Scan for the cell matching the given text and deliver its [X, Y] coordinate at center. 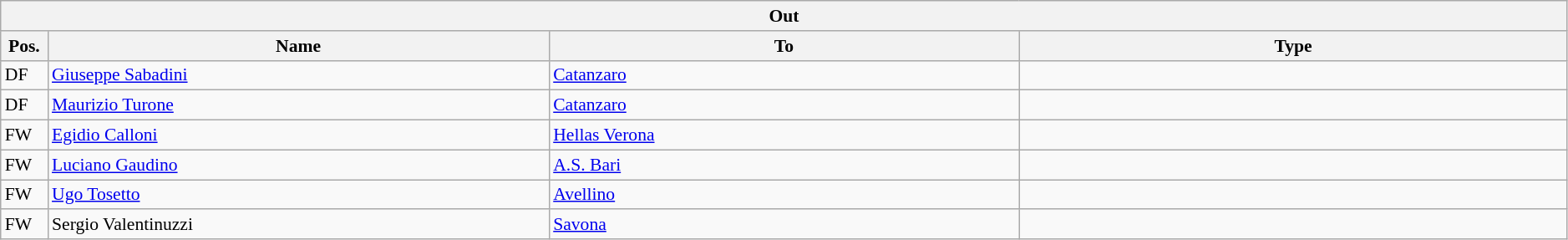
Sergio Valentinuzzi [298, 225]
Savona [784, 225]
Out [784, 16]
Egidio Calloni [298, 135]
Type [1293, 46]
Maurizio Turone [298, 105]
Name [298, 46]
Luciano Gaudino [298, 165]
A.S. Bari [784, 165]
Avellino [784, 195]
Pos. [24, 46]
Hellas Verona [784, 135]
Giuseppe Sabadini [298, 75]
To [784, 46]
Ugo Tosetto [298, 195]
